Return [X, Y] of the center of cell containing provided text 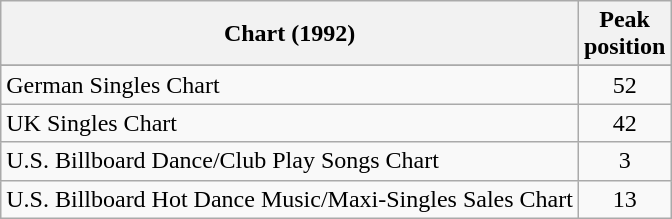
Chart (1992) [290, 34]
13 [624, 199]
U.S. Billboard Hot Dance Music/Maxi-Singles Sales Chart [290, 199]
52 [624, 85]
Peakposition [624, 34]
UK Singles Chart [290, 123]
U.S. Billboard Dance/Club Play Songs Chart [290, 161]
3 [624, 161]
German Singles Chart [290, 85]
42 [624, 123]
